Search for the cell housing the specified text and yield its (x, y) center coordinate. 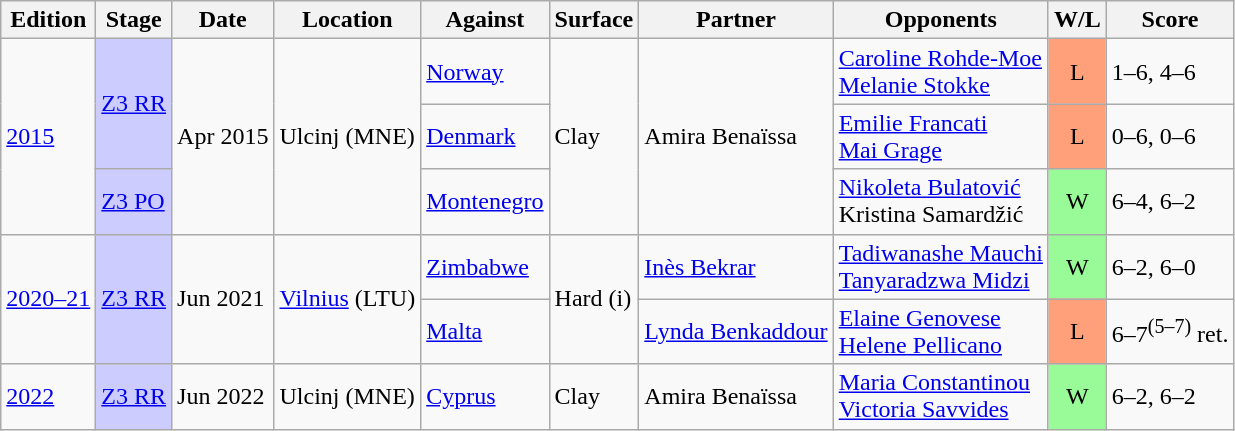
Z3 PO (134, 202)
Cyprus (485, 396)
Tadiwanashe Mauchi Tanyaradzwa Midzi (940, 266)
Date (223, 20)
Edition (48, 20)
Elaine Genovese Helene Pellicano (940, 332)
Surface (594, 20)
Denmark (485, 136)
W/L (1077, 20)
Malta (485, 332)
6–7(5–7) ret. (1170, 332)
Caroline Rohde-Moe Melanie Stokke (940, 72)
6–4, 6–2 (1170, 202)
Jun 2022 (223, 396)
Score (1170, 20)
Against (485, 20)
Emilie Francati Mai Grage (940, 136)
Montenegro (485, 202)
2020–21 (48, 299)
Jun 2021 (223, 299)
2015 (48, 136)
Opponents (940, 20)
Vilnius (LTU) (348, 299)
Inès Bekrar (736, 266)
Nikoleta Bulatović Kristina Samardžić (940, 202)
Location (348, 20)
Norway (485, 72)
Apr 2015 (223, 136)
Hard (i) (594, 299)
Zimbabwe (485, 266)
6–2, 6–2 (1170, 396)
1–6, 4–6 (1170, 72)
6–2, 6–0 (1170, 266)
Lynda Benkaddour (736, 332)
0–6, 0–6 (1170, 136)
2022 (48, 396)
Partner (736, 20)
Maria Constantinou Victoria Savvides (940, 396)
Stage (134, 20)
